Locate the cell with the specified text and output its [x, y] center coordinate. 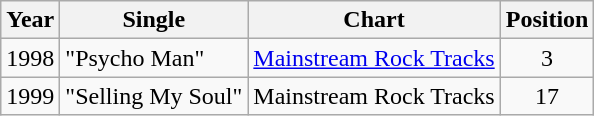
Single [154, 20]
1999 [30, 96]
Position [547, 20]
1998 [30, 58]
"Selling My Soul" [154, 96]
Year [30, 20]
Chart [374, 20]
17 [547, 96]
3 [547, 58]
"Psycho Man" [154, 58]
